Return [x, y] of the center of cell containing provided text 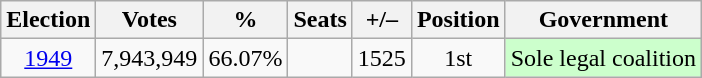
Sole legal coalition [603, 58]
% [246, 20]
1949 [48, 58]
Government [603, 20]
7,943,949 [150, 58]
Election [48, 20]
+/– [382, 20]
Position [458, 20]
1525 [382, 58]
1st [458, 58]
Votes [150, 20]
Seats [320, 20]
66.07% [246, 58]
